Return [X, Y] of the center of cell containing provided text 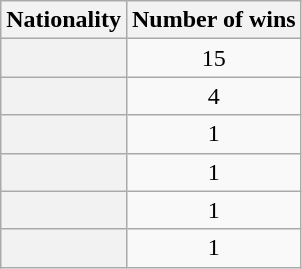
Number of wins [214, 20]
15 [214, 58]
Nationality [64, 20]
4 [214, 96]
